From the cell containing the given text, extract its center point as (x, y) coordinate. 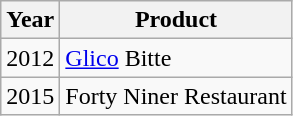
Forty Niner Restaurant (176, 96)
Year (30, 20)
Glico Bitte (176, 58)
Product (176, 20)
2015 (30, 96)
2012 (30, 58)
